Locate the cell with the specified text and output its (X, Y) center coordinate. 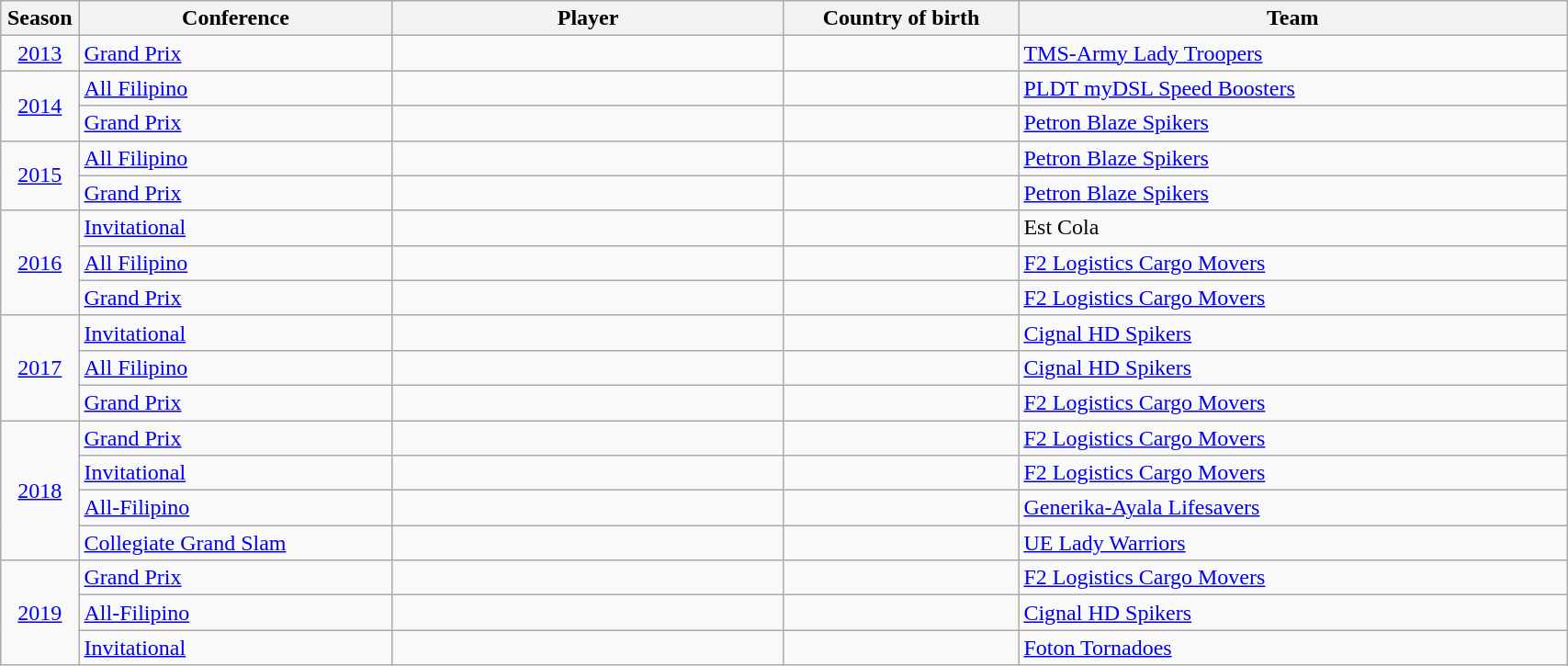
2013 (40, 53)
2019 (40, 613)
Country of birth (901, 18)
Est Cola (1293, 228)
Team (1293, 18)
2017 (40, 367)
Generika-Ayala Lifesavers (1293, 508)
Collegiate Grand Slam (235, 543)
Player (588, 18)
TMS-Army Lady Troopers (1293, 53)
UE Lady Warriors (1293, 543)
Season (40, 18)
2018 (40, 491)
PLDT myDSL Speed Boosters (1293, 88)
Conference (235, 18)
Foton Tornadoes (1293, 648)
2016 (40, 263)
2014 (40, 106)
2015 (40, 175)
